Search for the cell housing the specified text and yield its (x, y) center coordinate. 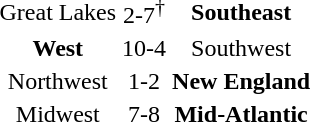
1-2 (144, 81)
10-4 (144, 48)
